Detect which cell encompasses the target text, then output its (X, Y) center coordinate. 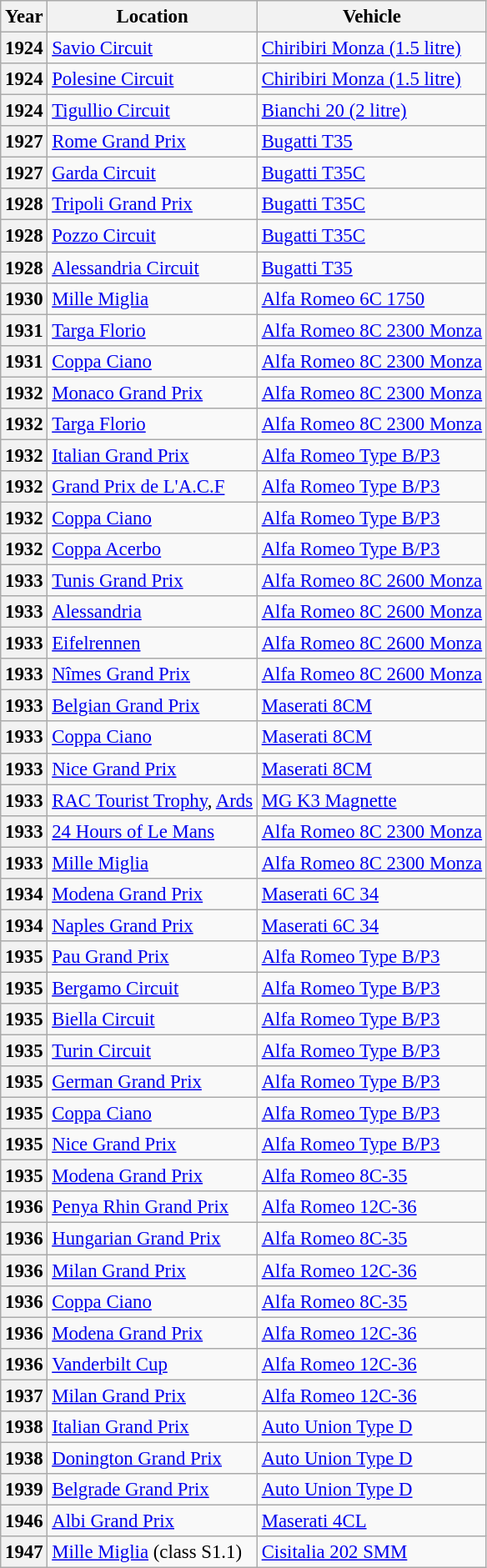
Savio Circuit (152, 48)
Pau Grand Prix (152, 957)
Biella Circuit (152, 1019)
Monaco Grand Prix (152, 393)
Alessandria (152, 612)
Tripoli Grand Prix (152, 204)
Turin Circuit (152, 1051)
Polesine Circuit (152, 79)
Nîmes Grand Prix (152, 674)
1937 (24, 1395)
24 Hours of Le Mans (152, 831)
Penya Rhin Grand Prix (152, 1208)
1939 (24, 1490)
Naples Grand Prix (152, 925)
Bianchi 20 (2 litre) (372, 111)
1946 (24, 1520)
1947 (24, 1552)
Coppa Acerbo (152, 549)
Garda Circuit (152, 173)
Rome Grand Prix (152, 142)
Bergamo Circuit (152, 988)
Tunis Grand Prix (152, 581)
Grand Prix de L'A.C.F (152, 487)
Belgian Grand Prix (152, 706)
German Grand Prix (152, 1082)
RAC Tourist Trophy, Ards (152, 800)
Tigullio Circuit (152, 111)
1930 (24, 298)
Alessandria Circuit (152, 268)
Year (24, 17)
Eifelrennen (152, 644)
Vanderbilt Cup (152, 1364)
Location (152, 17)
Hungarian Grand Prix (152, 1239)
MG K3 Magnette (372, 800)
Alfa Romeo 6C 1750 (372, 298)
Donington Grand Prix (152, 1458)
Cisitalia 202 SMM (372, 1552)
Albi Grand Prix (152, 1520)
Belgrade Grand Prix (152, 1490)
Maserati 4CL (372, 1520)
Pozzo Circuit (152, 236)
Vehicle (372, 17)
Mille Miglia (class S1.1) (152, 1552)
